Find where the given text appears and provide that cell's center as (x, y) coordinate. 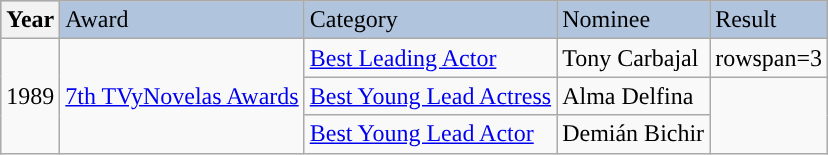
7th TVyNovelas Awards (182, 96)
Category (430, 20)
Best Leading Actor (430, 58)
Best Young Lead Actor (430, 134)
Alma Delfina (634, 96)
Nominee (634, 20)
Best Young Lead Actress (430, 96)
Tony Carbajal (634, 58)
Demián Bichir (634, 134)
Award (182, 20)
1989 (30, 96)
rowspan=3 (769, 58)
Result (769, 20)
Year (30, 20)
